Pinpoint the cell where the given text exists, returning its [x, y] midpoint coordinate. 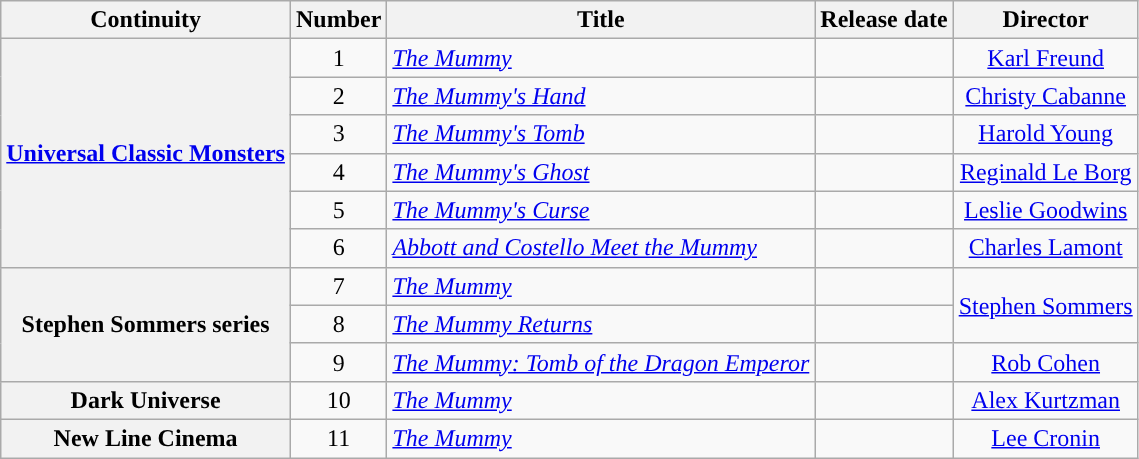
3 [338, 134]
4 [338, 172]
5 [338, 210]
6 [338, 248]
Alex Kurtzman [1046, 400]
10 [338, 400]
Christy Cabanne [1046, 96]
Lee Cronin [1046, 438]
Harold Young [1046, 134]
Charles Lamont [1046, 248]
Universal Classic Monsters [146, 153]
The Mummy's Ghost [601, 172]
New Line Cinema [146, 438]
8 [338, 324]
Title [601, 20]
7 [338, 286]
The Mummy Returns [601, 324]
9 [338, 362]
1 [338, 58]
Continuity [146, 20]
Dark Universe [146, 400]
Reginald Le Borg [1046, 172]
11 [338, 438]
Director [1046, 20]
Leslie Goodwins [1046, 210]
The Mummy's Hand [601, 96]
Stephen Sommers [1046, 305]
The Mummy's Tomb [601, 134]
Karl Freund [1046, 58]
2 [338, 96]
The Mummy: Tomb of the Dragon Emperor [601, 362]
The Mummy's Curse [601, 210]
Abbott and Costello Meet the Mummy [601, 248]
Number [338, 20]
Release date [884, 20]
Stephen Sommers series [146, 324]
Rob Cohen [1046, 362]
